Return the [X, Y] coordinate for the center point of the cell that contains the specified text.  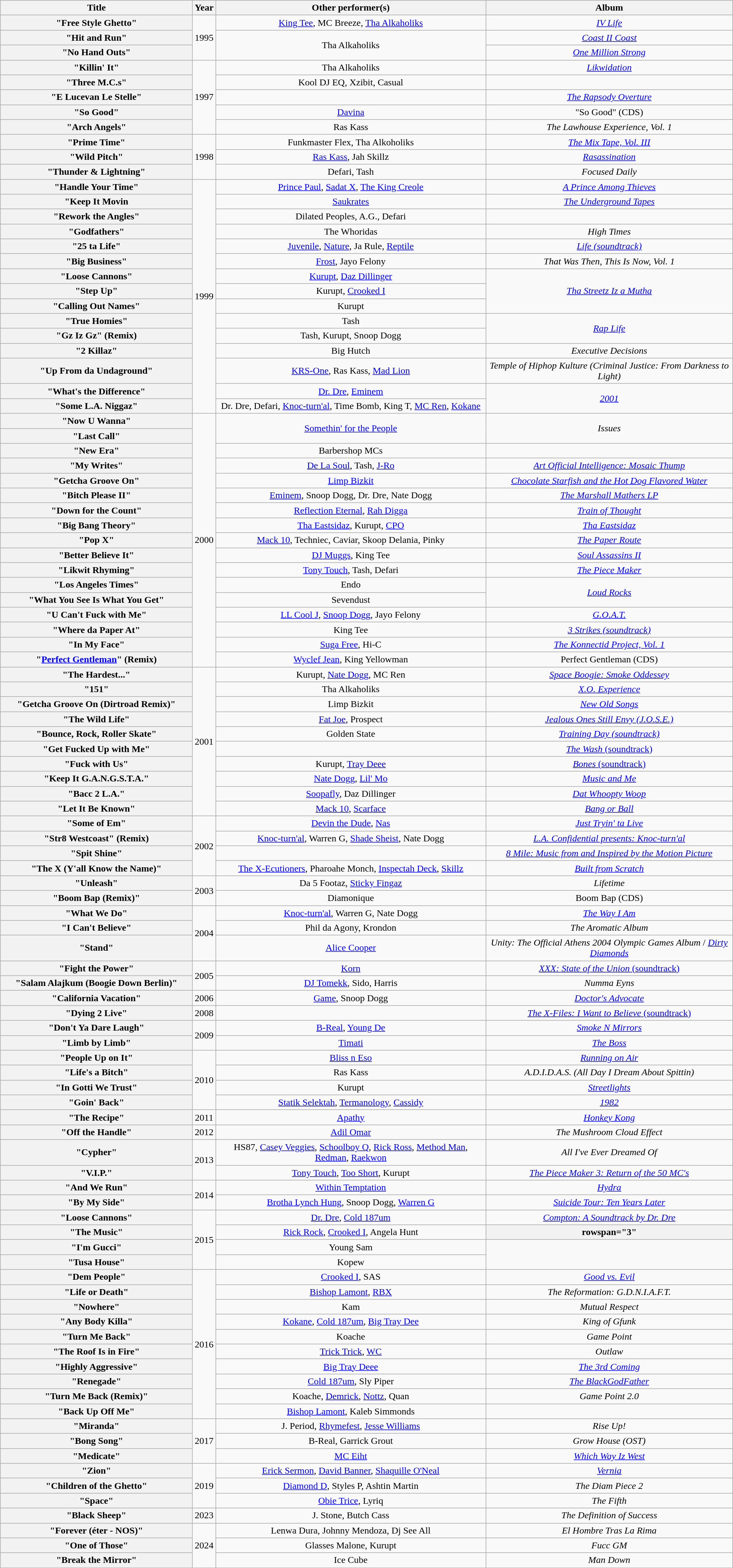
"My Writes" [96, 466]
1995 [204, 38]
2011 [204, 1117]
"What's the Difference" [96, 391]
Bishop Lamont, Kaleb Simmonds [351, 1411]
One Million Strong [609, 52]
Cold 187um, Sly Piper [351, 1381]
Adil Omar [351, 1132]
"True Homies" [96, 321]
Temple of Hiphop Kulture (Criminal Justice: From Darkness to Light) [609, 371]
"Dem People" [96, 1277]
"Let It Be Known" [96, 808]
"What We Do" [96, 913]
"Calling Out Names" [96, 306]
Suga Free, Hi-C [351, 644]
"V.I.P." [96, 1172]
Tony Touch, Tash, Defari [351, 570]
Tha Eastsidaz [609, 525]
"E Lucevan Le Stelle" [96, 97]
"Tusa House" [96, 1262]
Game Point [609, 1337]
Bang or Ball [609, 808]
"U Can't Fuck with Me" [96, 615]
2016 [204, 1344]
"Goin' Back" [96, 1102]
The Rapsody Overture [609, 97]
High Times [609, 231]
Nate Dogg, Lil' Mo [351, 779]
"Turn Me Back (Remix)" [96, 1396]
2002 [204, 846]
Tha Streetz Iz a Mutha [609, 291]
J. Period, Rhymefest, Jesse Williams [351, 1426]
Tash, Kurupt, Snoop Dogg [351, 336]
The Diam Piece 2 [609, 1486]
"The Music" [96, 1232]
Defari, Tash [351, 172]
"Get Fucked Up with Me" [96, 749]
Doctor's Advocate [609, 998]
"Big Business" [96, 261]
The Way I Am [609, 913]
The Piece Maker 3: Return of the 50 MC's [609, 1172]
King Tee [351, 629]
Kurupt, Daz Dillinger [351, 276]
Reflection Eternal, Rah Digga [351, 510]
A Prince Among Thieves [609, 187]
New Old Songs [609, 704]
Soopafly, Daz Dillinger [351, 794]
"Last Call" [96, 436]
Mack 10, Scarface [351, 808]
"The X (Y'all Know the Name)" [96, 868]
2014 [204, 1195]
A.D.I.D.A.S. (All Day I Dream About Spittin) [609, 1072]
"Keep It Movin [96, 202]
"Some of Em" [96, 823]
"Thunder & Lightning" [96, 172]
The Aromatic Album [609, 928]
"Godfathers" [96, 231]
"Now U Wanna" [96, 421]
Dr. Dre, Eminem [351, 391]
Big Hutch [351, 351]
1998 [204, 157]
"Down for the Count" [96, 510]
Which Way Iz West [609, 1456]
Erick Sermon, David Banner, Shaquille O'Neal [351, 1471]
Saukrates [351, 202]
Knoc-turn'al, Warren G, Nate Dogg [351, 913]
Jealous Ones Still Envy (J.O.S.E.) [609, 719]
Frost, Jayo Felony [351, 261]
MC Eiht [351, 1456]
Obie Trice, Lyriq [351, 1501]
"California Vacation" [96, 998]
"Bacc 2 L.A." [96, 794]
Perfect Gentleman (CDS) [609, 659]
Space Boogie: Smoke Oddessey [609, 674]
"Keep It G.A.N.G.S.T.A." [96, 779]
"Where da Paper At" [96, 629]
King Tee, MC Breeze, Tha Alkaholiks [351, 23]
"Hit and Run" [96, 38]
KRS-One, Ras Kass, Mad Lion [351, 371]
Built from Scratch [609, 868]
2024 [204, 1545]
2010 [204, 1080]
Diamond D, Styles P, Ashtin Martin [351, 1486]
Honkey Kong [609, 1117]
"Rework the Angles" [96, 217]
"Three M.C.s" [96, 82]
King of Gfunk [609, 1322]
The Piece Maker [609, 570]
Suicide Tour: Ten Years Later [609, 1203]
Outlaw [609, 1351]
2008 [204, 1013]
"Getcha Groove On" [96, 481]
The Boss [609, 1043]
Executive Decisions [609, 351]
The Definition of Success [609, 1516]
"Space" [96, 1501]
"Bounce, Rock, Roller Skate" [96, 734]
"The Roof Is in Fire" [96, 1351]
"Up From da Undaground" [96, 371]
The 3rd Coming [609, 1366]
Rick Rock, Crooked I, Angela Hunt [351, 1232]
Game Point 2.0 [609, 1396]
Issues [609, 428]
Lenwa Dura, Johnny Mendoza, Dj See All [351, 1530]
Bones (soundtrack) [609, 764]
"What You See Is What You Get" [96, 600]
The Whoridas [351, 231]
Hydra [609, 1188]
"New Era" [96, 451]
Alice Cooper [351, 948]
Big Tray Deee [351, 1366]
Kurupt, Crooked I [351, 291]
Statik Selektah, Termanology, Cassidy [351, 1102]
Phil da Agony, Krondon [351, 928]
"I Can't Believe" [96, 928]
Kokane, Cold 187um, Big Tray Dee [351, 1322]
"Salam Alajkum (Boogie Down Berlin)" [96, 983]
"I'm Gucci" [96, 1247]
"Cypher" [96, 1152]
X.O. Experience [609, 689]
Other performer(s) [351, 8]
"Free Style Ghetto" [96, 23]
Loud Rocks [609, 592]
"Fuck with Us" [96, 764]
rowspan="3" [609, 1232]
2019 [204, 1486]
2005 [204, 976]
"Bitch Please II" [96, 496]
The Mushroom Cloud Effect [609, 1132]
2013 [204, 1159]
2015 [204, 1240]
DJ Tomekk, Sido, Harris [351, 983]
"Step Up" [96, 291]
Rap Life [609, 328]
2003 [204, 890]
"2 Killaz" [96, 351]
De La Soul, Tash, J-Ro [351, 466]
Good vs. Evil [609, 1277]
"Getcha Groove On (Dirtroad Remix)" [96, 704]
2009 [204, 1035]
IV Life [609, 23]
"People Up on It" [96, 1058]
"Bong Song" [96, 1441]
Davina [351, 112]
L.A. Confidential presents: Knoc-turn'al [609, 838]
"Likwit Rhyming" [96, 570]
"Los Angeles Times" [96, 585]
Ras Kass, Jah Skillz [351, 157]
"Nowhere" [96, 1307]
Vernia [609, 1471]
B-Real, Garrick Grout [351, 1441]
Boom Bap (CDS) [609, 898]
Grow House (OST) [609, 1441]
Tash [351, 321]
"151" [96, 689]
1982 [609, 1102]
Kam [351, 1307]
Koache, Demrick, Nottz, Quan [351, 1396]
"Dying 2 Live" [96, 1013]
The X-Files: I Want to Believe (soundtrack) [609, 1013]
3 Strikes (soundtrack) [609, 629]
2006 [204, 998]
"Life's a Bitch" [96, 1072]
"Turn Me Back" [96, 1337]
"Back Up Off Me" [96, 1411]
"Medicate" [96, 1456]
"Forever (éter - NOS)" [96, 1530]
"Break the Mirror" [96, 1560]
"Killin' It" [96, 67]
Chocolate Starfish and the Hot Dog Flavored Water [609, 481]
"Life or Death" [96, 1292]
Barbershop MCs [351, 451]
"By My Side" [96, 1203]
"So Good" (CDS) [609, 112]
"Unleash" [96, 883]
2023 [204, 1516]
Fucc GM [609, 1545]
The Reformation: G.D.N.I.A.F.T. [609, 1292]
1999 [204, 297]
Brotha Lynch Hung, Snoop Dogg, Warren G [351, 1203]
"Don't Ya Dare Laugh" [96, 1028]
"Limb by Limb" [96, 1043]
Unity: The Official Athens 2004 Olympic Games Album / Dirty Diamonds [609, 948]
Apathy [351, 1117]
The Lawhouse Experience, Vol. 1 [609, 127]
Eminem, Snoop Dogg, Dr. Dre, Nate Dogg [351, 496]
The Mix Tape, Vol. III [609, 142]
"Gz Iz Gz" (Remix) [96, 336]
"Arch Angels" [96, 127]
Training Day (soundtrack) [609, 734]
The Konnectid Project, Vol. 1 [609, 644]
2000 [204, 540]
"25 ta Life" [96, 246]
Ice Cube [351, 1560]
"Off the Handle" [96, 1132]
Dr. Dre, Cold 187um [351, 1217]
Within Temptation [351, 1188]
2017 [204, 1441]
"Fight the Power" [96, 968]
Kool DJ EQ, Xzibit, Casual [351, 82]
The Underground Tapes [609, 202]
Da 5 Footaz, Sticky Fingaz [351, 883]
Compton: A Soundtrack by Dr. Dre [609, 1217]
Streetlights [609, 1087]
Album [609, 8]
Dat Whoopty Woop [609, 794]
Kopew [351, 1262]
XXX: State of the Union (soundtrack) [609, 968]
All I've Ever Dreamed Of [609, 1152]
"Black Sheep" [96, 1516]
"In My Face" [96, 644]
Crooked I, SAS [351, 1277]
Sevendust [351, 600]
Tha Eastsidaz, Kurupt, CPO [351, 525]
Tony Touch, Too Short, Kurupt [351, 1172]
J. Stone, Butch Cass [351, 1516]
Focused Daily [609, 172]
1997 [204, 97]
"One of Those" [96, 1545]
Trick Trick, WC [351, 1351]
Dilated Peoples, A.G., Defari [351, 217]
Timati [351, 1043]
Numma Eyns [609, 983]
The Marshall Mathers LP [609, 496]
"The Recipe" [96, 1117]
2012 [204, 1132]
Just Tryin' ta Live [609, 823]
Life (soundtrack) [609, 246]
"Better Believe It" [96, 555]
Soul Assassins II [609, 555]
Art Official Intelligence: Mosaic Thump [609, 466]
G.O.A.T. [609, 615]
Kurupt, Nate Dogg, MC Ren [351, 674]
"The Wild Life" [96, 719]
"Children of the Ghetto" [96, 1486]
8 Mile: Music from and Inspired by the Motion Picture [609, 853]
"Stand" [96, 948]
Young Sam [351, 1247]
Knoc-turn'al, Warren G, Shade Sheist, Nate Dogg [351, 838]
"Handle Your Time" [96, 187]
Fat Joe, Prospect [351, 719]
Korn [351, 968]
"Str8 Westcoast" (Remix) [96, 838]
The X-Ecutioners, Pharoahe Monch, Inspectah Deck, Skillz [351, 868]
Music and Me [609, 779]
"Some L.A. Niggaz" [96, 406]
Devin the Dude, Nas [351, 823]
"Perfect Gentleman" (Remix) [96, 659]
The Paper Route [609, 540]
"Prime Time" [96, 142]
"Any Body Killa" [96, 1322]
The Wash (soundtrack) [609, 749]
Rise Up! [609, 1426]
"No Hand Outs" [96, 52]
"Renegade" [96, 1381]
Endo [351, 585]
Somethin' for the People [351, 428]
"Zion" [96, 1471]
Running on Air [609, 1058]
DJ Muggs, King Tee [351, 555]
Funkmaster Flex, Tha Alkoholiks [351, 142]
Train of Thought [609, 510]
"Miranda" [96, 1426]
"Boom Bap (Remix)" [96, 898]
Game, Snoop Dogg [351, 998]
Golden State [351, 734]
Kurupt, Tray Deee [351, 764]
Bliss n Eso [351, 1058]
Man Down [609, 1560]
Dr. Dre, Defari, Knoc-turn'al, Time Bomb, King T, MC Ren, Kokane [351, 406]
Mutual Respect [609, 1307]
"Spit Shine" [96, 853]
"Highly Aggressive" [96, 1366]
B-Real, Young De [351, 1028]
Prince Paul, Sadat X, The King Creole [351, 187]
"The Hardest..." [96, 674]
Juvenile, Nature, Ja Rule, Reptile [351, 246]
Year [204, 8]
"Pop X" [96, 540]
Lifetime [609, 883]
El Hombre Tras La Rima [609, 1530]
That Was Then, This Is Now, Vol. 1 [609, 261]
LL Cool J, Snoop Dogg, Jayo Felony [351, 615]
Coast II Coast [609, 38]
The Fifth [609, 1501]
"So Good" [96, 112]
Wyclef Jean, King Yellowman [351, 659]
Rasassination [609, 157]
Likwidation [609, 67]
Mack 10, Techniec, Caviar, Skoop Delania, Pinky [351, 540]
Glasses Malone, Kurupt [351, 1545]
HS87, Casey Veggies, Schoolboy Q, Rick Ross, Method Man, Redman, Raekwon [351, 1152]
Title [96, 8]
2004 [204, 933]
Diamonique [351, 898]
Bishop Lamont, RBX [351, 1292]
The BlackGodFather [609, 1381]
Koache [351, 1337]
"Big Bang Theory" [96, 525]
"In Gotti We Trust" [96, 1087]
"Wild Pitch" [96, 157]
Smoke N Mirrors [609, 1028]
"And We Run" [96, 1188]
